Output the (X, Y) coordinate of the center of the cell containing the given text.  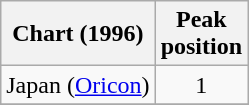
Japan (Oricon) (78, 85)
Chart (1996) (78, 34)
Peakposition (201, 34)
1 (201, 85)
